Capture the cell that displays the provided text and extract its (X, Y) central coordinate. 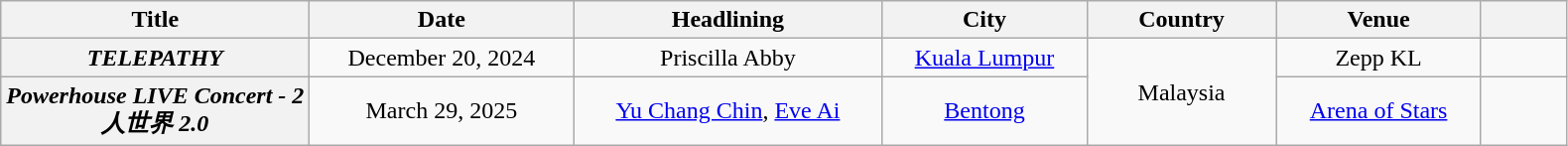
Bentong (984, 111)
TELEPATHY (155, 58)
Malaysia (1181, 92)
City (984, 20)
Arena of Stars (1378, 111)
Title (155, 20)
Zepp KL (1378, 58)
Date (442, 20)
Kuala Lumpur (984, 58)
Powerhouse LIVE Concert - 2人世界 2.0 (155, 111)
March 29, 2025 (442, 111)
Venue (1378, 20)
Country (1181, 20)
Yu Chang Chin, Eve Ai (728, 111)
December 20, 2024 (442, 58)
Priscilla Abby (728, 58)
Headlining (728, 20)
